Output the (X, Y) coordinate of the center of the cell containing the given text.  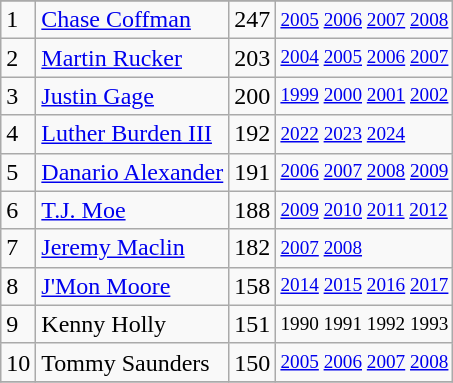
J'Mon Moore (132, 286)
Danario Alexander (132, 172)
191 (252, 172)
Martin Rucker (132, 58)
151 (252, 324)
T.J. Moe (132, 210)
7 (18, 248)
Tommy Saunders (132, 362)
1 (18, 20)
3 (18, 96)
5 (18, 172)
182 (252, 248)
192 (252, 134)
2009 2010 2011 2012 (364, 210)
9 (18, 324)
Luther Burden III (132, 134)
150 (252, 362)
2006 2007 2008 2009 (364, 172)
8 (18, 286)
Chase Coffman (132, 20)
247 (252, 20)
Jeremy Maclin (132, 248)
1999 2000 2001 2002 (364, 96)
1990 1991 1992 1993 (364, 324)
4 (18, 134)
Justin Gage (132, 96)
203 (252, 58)
188 (252, 210)
2014 2015 2016 2017 (364, 286)
6 (18, 210)
200 (252, 96)
2022 2023 2024 (364, 134)
Kenny Holly (132, 324)
2007 2008 (364, 248)
10 (18, 362)
2004 2005 2006 2007 (364, 58)
2 (18, 58)
158 (252, 286)
